Determine the (x, y) coordinate at the center of the cell enclosing the given text.  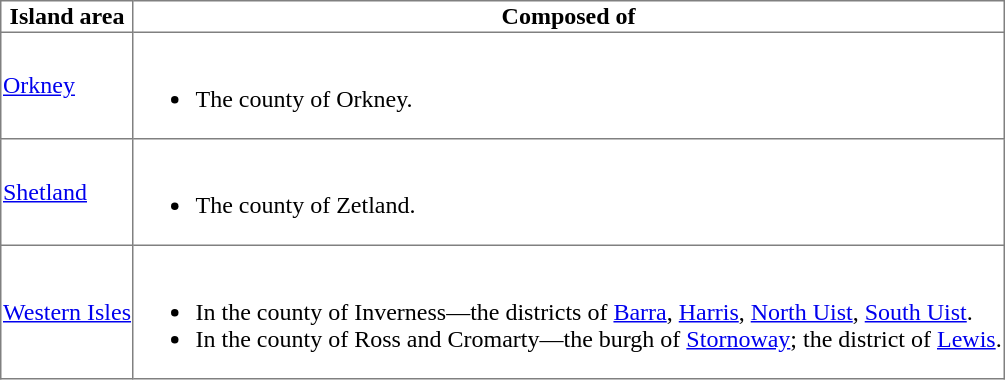
Composed of (568, 17)
Shetland (68, 192)
Orkney (68, 85)
The county of Zetland. (568, 192)
Western Isles (68, 312)
The county of Orkney. (568, 85)
Island area (68, 17)
